Scan for the cell matching the given text and deliver its (X, Y) coordinate at center. 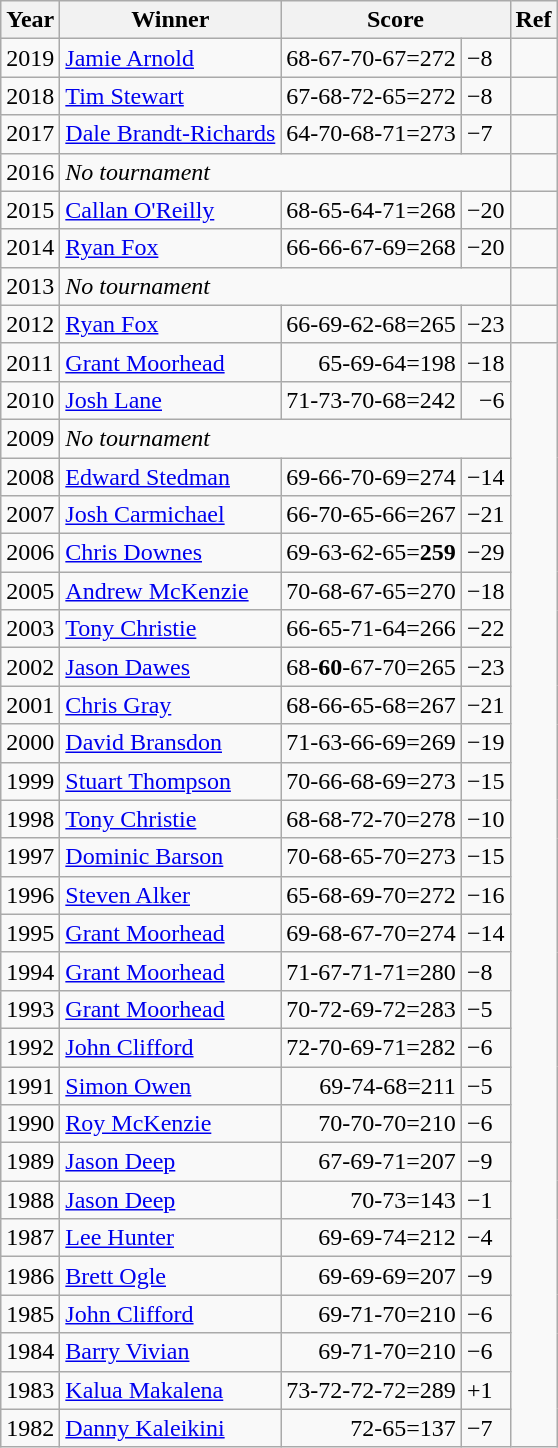
71-63-66-69=269 (372, 743)
2014 (30, 248)
2011 (30, 362)
68-67-70-67=272 (372, 58)
65-68-69-70=272 (372, 895)
71-67-71-71=280 (372, 971)
70-68-65-70=273 (372, 857)
1991 (30, 1085)
1983 (30, 1390)
1995 (30, 933)
70-68-67-65=270 (372, 591)
68-66-65-68=267 (372, 705)
68-65-64-71=268 (372, 210)
1990 (30, 1124)
Dale Brandt-Richards (170, 134)
1999 (30, 781)
1982 (30, 1428)
2016 (30, 172)
69-63-62-65=259 (372, 553)
−4 (486, 1238)
2012 (30, 324)
1984 (30, 1352)
Year (30, 20)
Chris Gray (170, 705)
2003 (30, 629)
69-74-68=211 (372, 1085)
70-70-70=210 (372, 1124)
70-66-68-69=273 (372, 781)
2017 (30, 134)
1993 (30, 1009)
Ref (534, 20)
72-70-69-71=282 (372, 1047)
Winner (170, 20)
2015 (30, 210)
2007 (30, 515)
66-66-67-69=268 (372, 248)
1985 (30, 1314)
2006 (30, 553)
1994 (30, 971)
Kalua Makalena (170, 1390)
2008 (30, 477)
2013 (30, 286)
1987 (30, 1238)
70-72-69-72=283 (372, 1009)
Barry Vivian (170, 1352)
Danny Kaleikini (170, 1428)
70-73=143 (372, 1200)
David Bransdon (170, 743)
66-70-65-66=267 (372, 515)
Edward Stedman (170, 477)
Josh Carmichael (170, 515)
Roy McKenzie (170, 1124)
1989 (30, 1162)
2000 (30, 743)
2019 (30, 58)
68-60-67-70=265 (372, 667)
72-65=137 (372, 1428)
Andrew McKenzie (170, 591)
−16 (486, 895)
1992 (30, 1047)
Jason Dawes (170, 667)
−22 (486, 629)
2001 (30, 705)
Steven Alker (170, 895)
Simon Owen (170, 1085)
69-69-74=212 (372, 1238)
1988 (30, 1200)
69-69-69=207 (372, 1276)
64-70-68-71=273 (372, 134)
Dominic Barson (170, 857)
2005 (30, 591)
69-68-67-70=274 (372, 933)
Josh Lane (170, 400)
−10 (486, 819)
Stuart Thompson (170, 781)
−19 (486, 743)
−29 (486, 553)
Brett Ogle (170, 1276)
66-69-62-68=265 (372, 324)
2018 (30, 96)
−1 (486, 1200)
1997 (30, 857)
67-69-71=207 (372, 1162)
69-66-70-69=274 (372, 477)
+1 (486, 1390)
1996 (30, 895)
68-68-72-70=278 (372, 819)
67-68-72-65=272 (372, 96)
71-73-70-68=242 (372, 400)
2002 (30, 667)
2009 (30, 438)
1998 (30, 819)
2010 (30, 400)
Score (396, 20)
73-72-72-72=289 (372, 1390)
66-65-71-64=266 (372, 629)
Jamie Arnold (170, 58)
Tim Stewart (170, 96)
65-69-64=198 (372, 362)
1986 (30, 1276)
Chris Downes (170, 553)
Callan O'Reilly (170, 210)
Lee Hunter (170, 1238)
